Locate the cell with the specified text and output its (x, y) center coordinate. 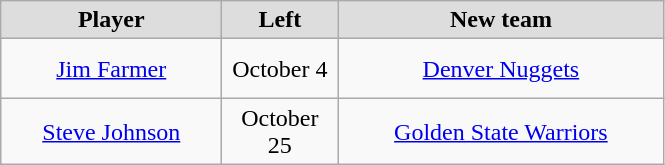
October 25 (280, 132)
Left (280, 20)
October 4 (280, 69)
Jim Farmer (112, 69)
New team (501, 20)
Steve Johnson (112, 132)
Golden State Warriors (501, 132)
Denver Nuggets (501, 69)
Player (112, 20)
